For the text-containing cell, return its midpoint in (X, Y) coordinate format. 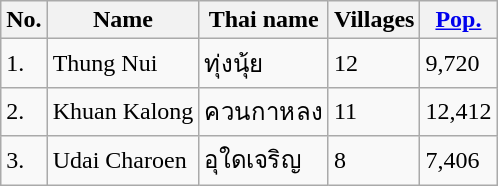
8 (374, 160)
ควนกาหลง (264, 112)
Villages (374, 20)
Khuan Kalong (123, 112)
1. (24, 64)
Pop. (458, 20)
9,720 (458, 64)
7,406 (458, 160)
12 (374, 64)
2. (24, 112)
อุใดเจริญ (264, 160)
Udai Charoen (123, 160)
Thai name (264, 20)
3. (24, 160)
12,412 (458, 112)
Name (123, 20)
ทุ่งนุ้ย (264, 64)
No. (24, 20)
Thung Nui (123, 64)
11 (374, 112)
